Return the [x, y] coordinate for the center point of the cell that contains the specified text.  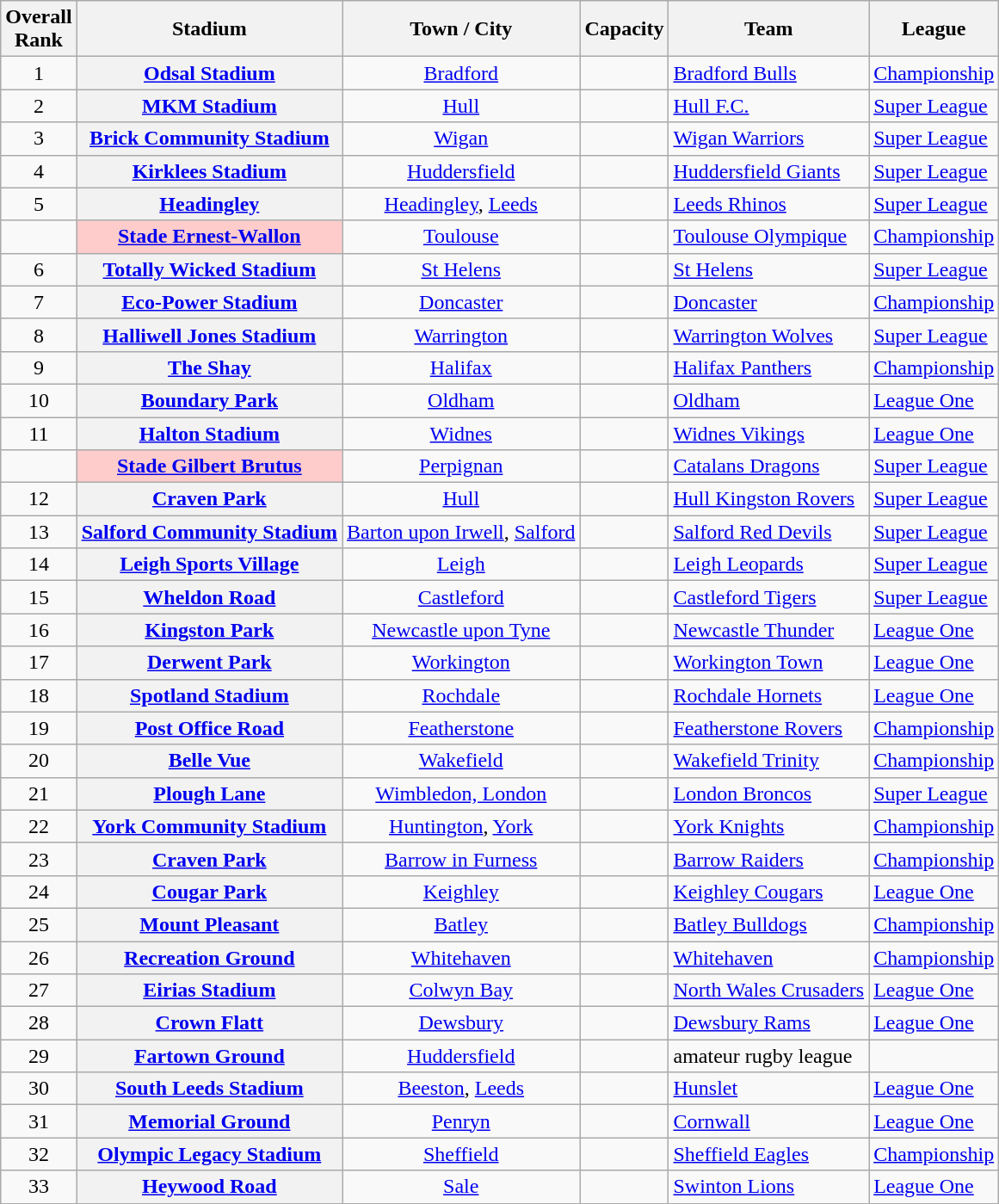
29 [39, 1056]
Barton upon Irwell, Salford [461, 532]
26 [39, 958]
Barrow Raiders [769, 859]
15 [39, 597]
Widnes [461, 433]
2 [39, 106]
Dewsbury Rams [769, 1023]
Wakefield Trinity [769, 761]
Odsal Stadium [209, 73]
11 [39, 433]
Stade Gilbert Brutus [209, 466]
Newcastle upon Tyne [461, 630]
Kingston Park [209, 630]
24 [39, 892]
Leigh Sports Village [209, 565]
York Knights [769, 826]
25 [39, 924]
Halifax [461, 367]
16 [39, 630]
23 [39, 859]
33 [39, 1187]
Belle Vue [209, 761]
Plough Lane [209, 793]
North Wales Crusaders [769, 991]
Wheldon Road [209, 597]
League [934, 29]
3 [39, 139]
Toulouse Olympique [769, 237]
Mount Pleasant [209, 924]
York Community Stadium [209, 826]
Kirklees Stadium [209, 171]
Salford Red Devils [769, 532]
Derwent Park [209, 663]
Totally Wicked Stadium [209, 269]
14 [39, 565]
Castleford Tigers [769, 597]
20 [39, 761]
Hull F.C. [769, 106]
Workington Town [769, 663]
Spotland Stadium [209, 695]
Colwyn Bay [461, 991]
30 [39, 1089]
10 [39, 400]
21 [39, 793]
6 [39, 269]
Eco-Power Stadium [209, 302]
13 [39, 532]
Headingley, Leeds [461, 204]
Sheffield Eagles [769, 1154]
Toulouse [461, 237]
Memorial Ground [209, 1121]
Stadium [209, 29]
28 [39, 1023]
MKM Stadium [209, 106]
Perpignan [461, 466]
17 [39, 663]
Warrington Wolves [769, 335]
Bradford Bulls [769, 73]
Batley [461, 924]
Workington [461, 663]
Recreation Ground [209, 958]
Penryn [461, 1121]
Halton Stadium [209, 433]
Wakefield [461, 761]
Sheffield [461, 1154]
Newcastle Thunder [769, 630]
Post Office Road [209, 728]
Halliwell Jones Stadium [209, 335]
18 [39, 695]
Stade Ernest-Wallon [209, 237]
7 [39, 302]
Rochdale Hornets [769, 695]
19 [39, 728]
31 [39, 1121]
Cornwall [769, 1121]
Boundary Park [209, 400]
Salford Community Stadium [209, 532]
Leigh Leopards [769, 565]
Heywood Road [209, 1187]
OverallRank [39, 29]
Town / City [461, 29]
Wigan Warriors [769, 139]
Castleford [461, 597]
Fartown Ground [209, 1056]
The Shay [209, 367]
Rochdale [461, 695]
22 [39, 826]
Beeston, Leeds [461, 1089]
Keighley [461, 892]
Hull Kingston Rovers [769, 499]
Sale [461, 1187]
Crown Flatt [209, 1023]
8 [39, 335]
Team [769, 29]
Featherstone [461, 728]
32 [39, 1154]
Barrow in Furness [461, 859]
Leeds Rhinos [769, 204]
Leigh [461, 565]
5 [39, 204]
4 [39, 171]
Bradford [461, 73]
Halifax Panthers [769, 367]
Hunslet [769, 1089]
amateur rugby league [769, 1056]
Featherstone Rovers [769, 728]
Keighley Cougars [769, 892]
Huddersfield Giants [769, 171]
9 [39, 367]
Batley Bulldogs [769, 924]
Wimbledon, London [461, 793]
Headingley [209, 204]
Wigan [461, 139]
Swinton Lions [769, 1187]
Dewsbury [461, 1023]
Olympic Legacy Stadium [209, 1154]
Widnes Vikings [769, 433]
South Leeds Stadium [209, 1089]
Cougar Park [209, 892]
12 [39, 499]
Huntington, York [461, 826]
Catalans Dragons [769, 466]
1 [39, 73]
27 [39, 991]
Brick Community Stadium [209, 139]
Warrington [461, 335]
Capacity [625, 29]
Eirias Stadium [209, 991]
London Broncos [769, 793]
